Output the (X, Y) coordinate of the center of the cell containing the given text.  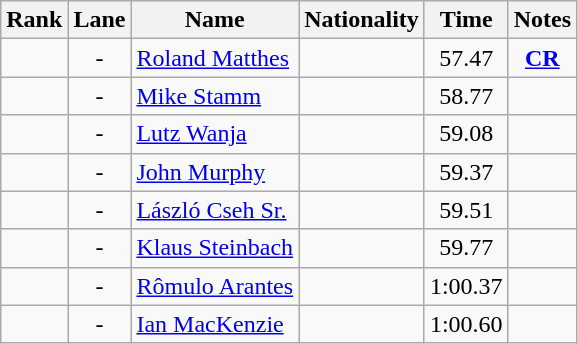
59.37 (466, 172)
László Cseh Sr. (215, 210)
59.51 (466, 210)
Time (466, 20)
Lane (100, 20)
59.08 (466, 134)
57.47 (466, 58)
1:00.60 (466, 324)
Roland Matthes (215, 58)
Lutz Wanja (215, 134)
Nationality (362, 20)
58.77 (466, 96)
59.77 (466, 248)
John Murphy (215, 172)
Mike Stamm (215, 96)
Rômulo Arantes (215, 286)
1:00.37 (466, 286)
Notes (542, 20)
Name (215, 20)
Ian MacKenzie (215, 324)
CR (542, 58)
Rank (34, 20)
Klaus Steinbach (215, 248)
